Determine the [x, y] coordinate at the center of the cell enclosing the given text.  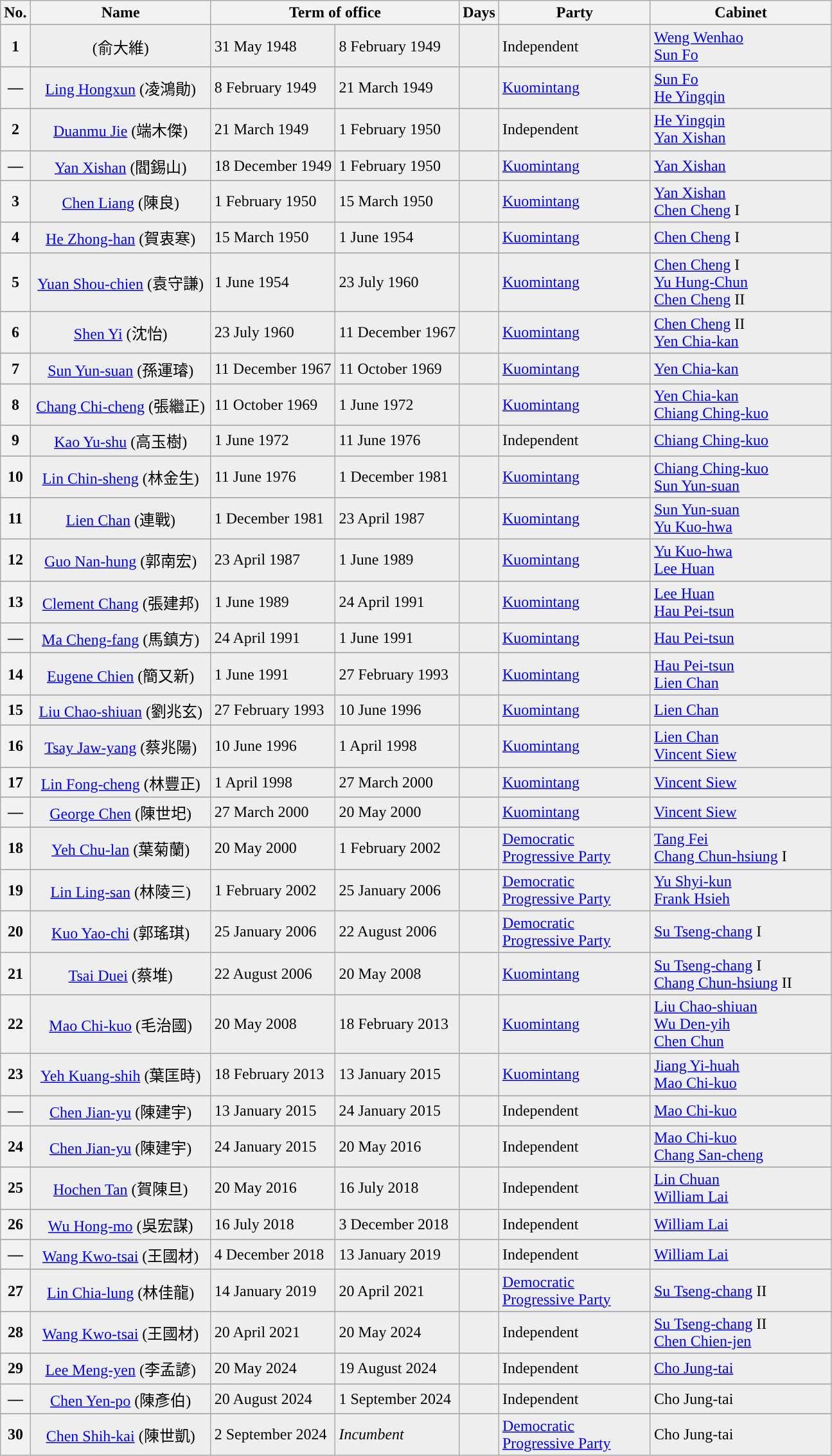
12 [15, 560]
He YingqinYan Xishan [740, 130]
Lee Meng-yen (李孟諺) [121, 1368]
Sun Yun-suan (孫運璿) [121, 369]
George Chen (陳世圯) [121, 812]
Mao Chi-kuo (毛治國) [121, 1024]
Party [574, 13]
Lin Fong-cheng (林豐正) [121, 782]
Weng WenhaoSun Fo [740, 46]
Yen Chia-kan [740, 369]
Mao Chi-kuoChang San-cheng [740, 1147]
Yan Xishan [740, 166]
Incumbent [397, 1435]
4 [15, 238]
4 December 2018 [273, 1255]
30 [15, 1435]
Lin Chia-lung (林佳龍) [121, 1291]
Hau Pei-tsunLien Chan [740, 674]
14 [15, 674]
Chen Yen-po (陳彥伯) [121, 1399]
Chiang Ching-kuo [740, 441]
1 [15, 46]
Days [479, 13]
Shen Yi (沈怡) [121, 333]
29 [15, 1368]
Lien Chan (連戰) [121, 519]
Cabinet [740, 13]
19 August 2024 [397, 1368]
Lien Chan [740, 710]
Kuo Yao-chi (郭瑤琪) [121, 931]
Kao Yu-shu (高玉樹) [121, 441]
Liu Chao-shiuanWu Den-yihChen Chun [740, 1024]
26 [15, 1224]
20 [15, 931]
Su Tseng-chang I [740, 931]
Name [121, 13]
Lien ChanVincent Siew [740, 746]
19 [15, 890]
Yu Shyi-kunFrank Hsieh [740, 890]
31 May 1948 [273, 46]
Hochen Tan (賀陳旦) [121, 1188]
14 January 2019 [273, 1291]
Chang Chi-cheng (張繼正) [121, 405]
(俞大維) [121, 46]
Chen Shih-kai (陳世凱) [121, 1435]
Ling Hongxun (凌鴻勛) [121, 87]
Chiang Ching-kuoSun Yun-suan [740, 477]
3 December 2018 [397, 1224]
2 [15, 130]
20 August 2024 [273, 1399]
18 December 1949 [273, 166]
Tang FeiChang Chun-hsiung I [740, 848]
Yuan Shou-chien (袁守謙) [121, 282]
22 [15, 1024]
Jiang Yi-huahMao Chi-kuo [740, 1074]
5 [15, 282]
Yan Xishan (閻錫山) [121, 166]
Lee HuanHau Pei-tsun [740, 602]
Clement Chang (張建邦) [121, 602]
Term of office [335, 13]
15 [15, 710]
6 [15, 333]
11 [15, 519]
21 [15, 974]
Yeh Chu-lan (葉菊蘭) [121, 848]
27 [15, 1291]
3 [15, 202]
1 September 2024 [397, 1399]
25 [15, 1188]
Chen Liang (陳良) [121, 202]
7 [15, 369]
Su Tseng-chang IIChen Chien-jen [740, 1332]
Lin Ling-san (林陵三) [121, 890]
Yu Kuo-hwaLee Huan [740, 560]
Tsay Jaw-yang (蔡兆陽) [121, 746]
13 [15, 602]
No. [15, 13]
17 [15, 782]
Yeh Kuang-shih (葉匡時) [121, 1074]
Liu Chao-shiuan (劉兆玄) [121, 710]
18 [15, 848]
23 [15, 1074]
Lin Chin-sheng (林金生) [121, 477]
Hau Pei-tsun [740, 638]
Eugene Chien (簡又新) [121, 674]
28 [15, 1332]
16 [15, 746]
13 January 2019 [397, 1255]
Yan XishanChen Cheng I [740, 202]
9 [15, 441]
Guo Nan-hung (郭南宏) [121, 560]
Lin ChuanWilliam Lai [740, 1188]
Chen Cheng I [740, 238]
Chen Cheng IIYen Chia-kan [740, 333]
Sun FoHe Yingqin [740, 87]
24 [15, 1147]
Yen Chia-kanChiang Ching-kuo [740, 405]
Mao Chi-kuo [740, 1111]
Su Tseng-chang II [740, 1291]
10 [15, 477]
Su Tseng-chang IChang Chun-hsiung II [740, 974]
Ma Cheng-fang (馬鎮方) [121, 638]
He Zhong-han (賀衷寒) [121, 238]
Wu Hong-mo (吳宏謀) [121, 1224]
Duanmu Jie (端木傑) [121, 130]
Tsai Duei (蔡堆) [121, 974]
2 September 2024 [273, 1435]
8 [15, 405]
Sun Yun-suanYu Kuo-hwa [740, 519]
Chen Cheng IYu Hung-ChunChen Cheng II [740, 282]
